Locate the cell with the specified text and output its (x, y) center coordinate. 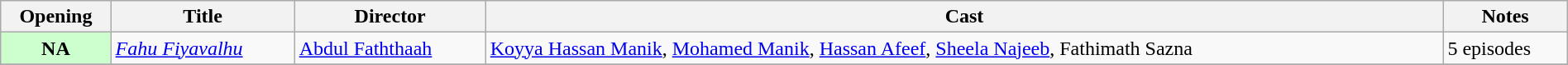
Notes (1505, 17)
NA (56, 48)
Cast (964, 17)
Director (390, 17)
Abdul Faththaah (390, 48)
Title (203, 17)
Koyya Hassan Manik, Mohamed Manik, Hassan Afeef, Sheela Najeeb, Fathimath Sazna (964, 48)
5 episodes (1505, 48)
Fahu Fiyavalhu (203, 48)
Opening (56, 17)
